For the text-containing cell, return its midpoint in [x, y] coordinate format. 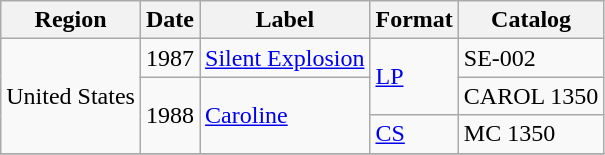
Label [285, 20]
Region [71, 20]
MC 1350 [531, 134]
LP [414, 77]
Catalog [531, 20]
United States [71, 96]
CAROL 1350 [531, 96]
Caroline [285, 115]
CS [414, 134]
Date [170, 20]
1988 [170, 115]
Format [414, 20]
SE-002 [531, 58]
Silent Explosion [285, 58]
1987 [170, 58]
